For the text-containing cell, return its midpoint in [X, Y] coordinate format. 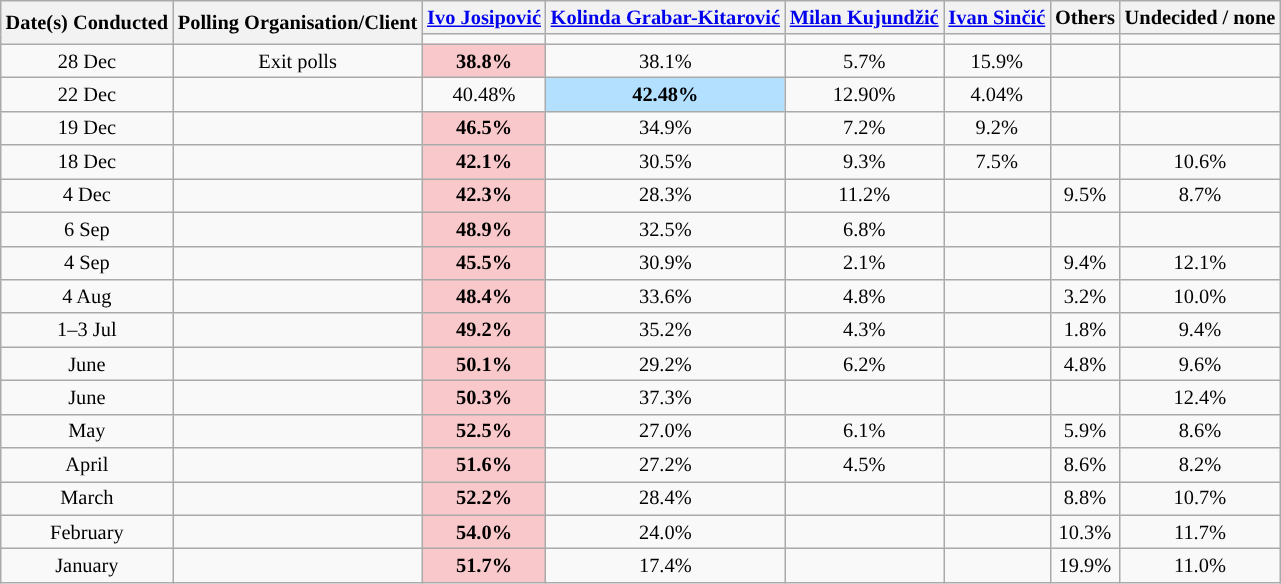
10.0% [1200, 296]
33.6% [666, 296]
27.0% [666, 431]
11.7% [1200, 532]
11.2% [864, 195]
45.5% [484, 263]
30.9% [666, 263]
4 Aug [87, 296]
6 Sep [87, 229]
6.1% [864, 431]
8.7% [1200, 195]
15.9% [998, 61]
18 Dec [87, 162]
7.5% [998, 162]
12.90% [864, 94]
7.2% [864, 128]
50.3% [484, 397]
10.6% [1200, 162]
50.1% [484, 364]
Kolinda Grabar-Kitarović [666, 17]
4.3% [864, 330]
54.0% [484, 532]
48.4% [484, 296]
Undecided / none [1200, 17]
April [87, 465]
4.5% [864, 465]
4.04% [998, 94]
52.5% [484, 431]
28 Dec [87, 61]
51.7% [484, 565]
42.3% [484, 195]
46.5% [484, 128]
12.4% [1200, 397]
1.8% [1085, 330]
28.4% [666, 498]
4 Sep [87, 263]
49.2% [484, 330]
51.6% [484, 465]
19.9% [1085, 565]
27.2% [666, 465]
40.48% [484, 94]
March [87, 498]
52.2% [484, 498]
38.1% [666, 61]
Ivo Josipović [484, 17]
February [87, 532]
10.3% [1085, 532]
4 Dec [87, 195]
42.1% [484, 162]
9.2% [998, 128]
3.2% [1085, 296]
2.1% [864, 263]
11.0% [1200, 565]
48.9% [484, 229]
Exit polls [298, 61]
6.2% [864, 364]
1–3 Jul [87, 330]
17.4% [666, 565]
24.0% [666, 532]
May [87, 431]
42.48% [666, 94]
5.9% [1085, 431]
38.8% [484, 61]
35.2% [666, 330]
Ivan Sinčić [998, 17]
29.2% [666, 364]
8.2% [1200, 465]
37.3% [666, 397]
9.5% [1085, 195]
January [87, 565]
Others [1085, 17]
Polling Organisation/Client [298, 22]
6.8% [864, 229]
9.6% [1200, 364]
22 Dec [87, 94]
8.8% [1085, 498]
34.9% [666, 128]
32.5% [666, 229]
Milan Kujundžić [864, 17]
19 Dec [87, 128]
28.3% [666, 195]
30.5% [666, 162]
Date(s) Conducted [87, 22]
9.3% [864, 162]
12.1% [1200, 263]
10.7% [1200, 498]
5.7% [864, 61]
